Pinpoint the cell where the given text exists, returning its (X, Y) midpoint coordinate. 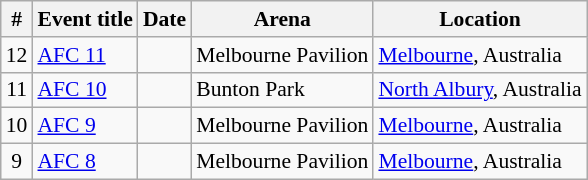
Location (480, 19)
10 (17, 126)
12 (17, 55)
AFC 8 (84, 162)
9 (17, 162)
AFC 9 (84, 126)
Bunton Park (282, 90)
AFC 10 (84, 90)
Date (164, 19)
# (17, 19)
Event title (84, 19)
North Albury, Australia (480, 90)
11 (17, 90)
AFC 11 (84, 55)
Arena (282, 19)
